Return (x, y) of the center of cell containing provided text 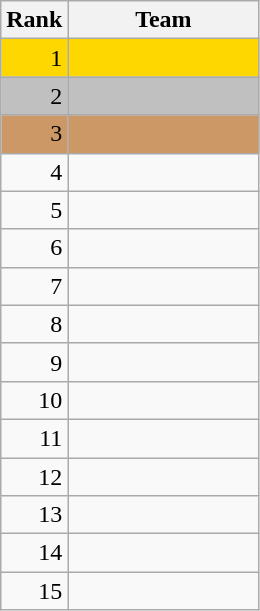
Rank (34, 20)
15 (34, 591)
6 (34, 248)
2 (34, 96)
11 (34, 438)
13 (34, 515)
9 (34, 362)
8 (34, 324)
4 (34, 172)
5 (34, 210)
3 (34, 134)
Team (164, 20)
12 (34, 477)
7 (34, 286)
14 (34, 553)
1 (34, 58)
10 (34, 400)
